Identify which cell holds the provided text, then report its [x, y] central coordinate. 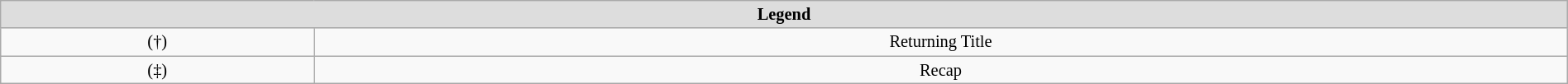
Recap [941, 70]
Returning Title [941, 42]
Legend [784, 14]
(†) [157, 42]
(‡) [157, 70]
